For the text-containing cell, return its midpoint in [x, y] coordinate format. 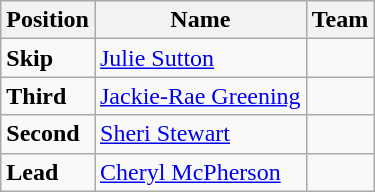
Team [340, 20]
Position [48, 20]
Jackie-Rae Greening [200, 96]
Julie Sutton [200, 58]
Cheryl McPherson [200, 172]
Name [200, 20]
Third [48, 96]
Second [48, 134]
Lead [48, 172]
Sheri Stewart [200, 134]
Skip [48, 58]
